Scan for the cell matching the given text and deliver its (x, y) coordinate at center. 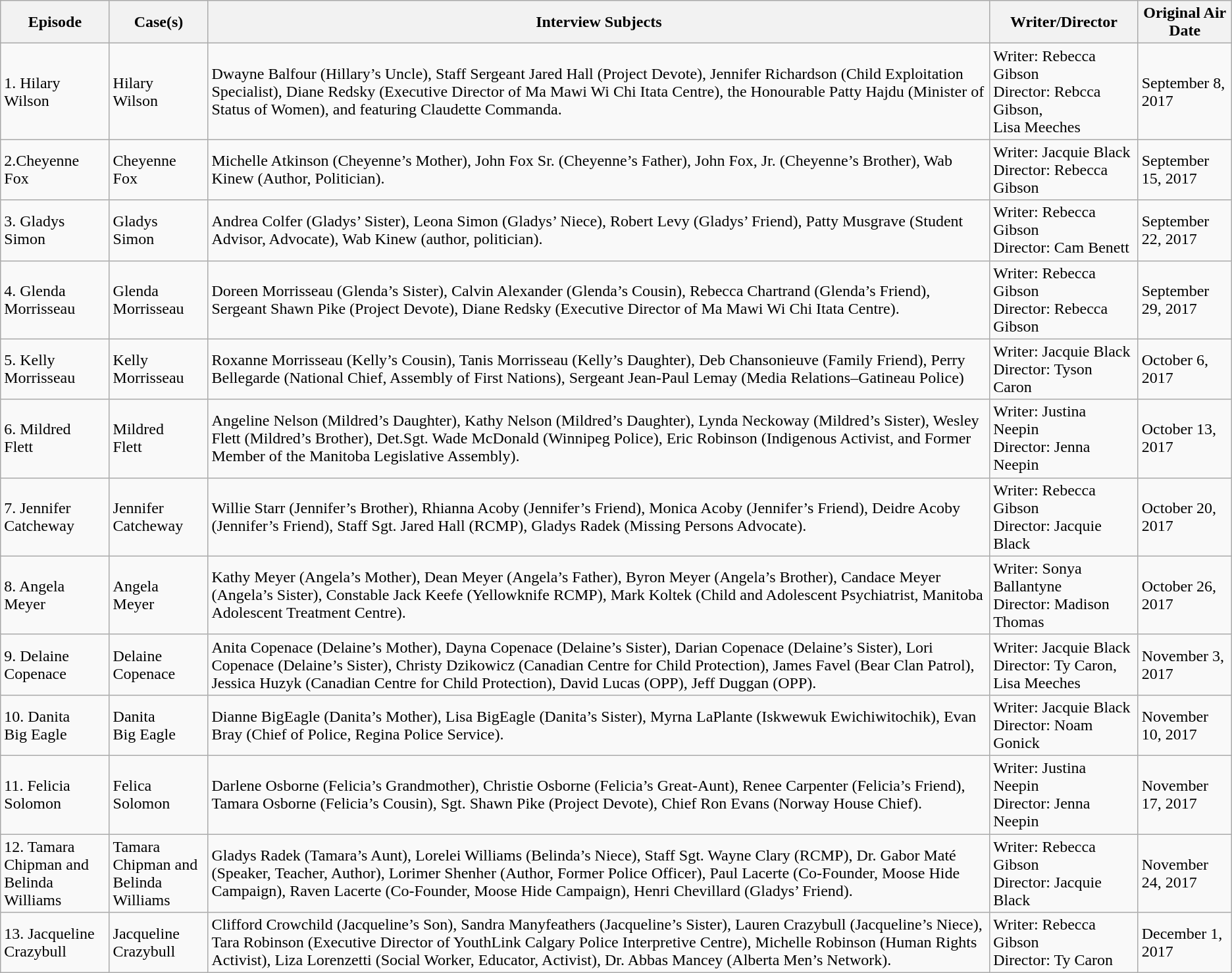
MildredFlett (159, 438)
2.CheyenneFox (55, 170)
Michelle Atkinson (Cheyenne’s Mother), John Fox Sr. (Cheyenne’s Father), John Fox, Jr. (Cheyenne’s Brother), Wab Kinew (Author, Politician). (599, 170)
Writer: Rebecca GibsonDirector: Cam Benett (1064, 230)
1. HilaryWilson (55, 91)
Episode (55, 22)
HilaryWilson (159, 91)
Jacqueline Crazybull (159, 943)
November 3, 2017 (1185, 664)
8. AngelaMeyer (55, 595)
5. KellyMorrisseau (55, 369)
September 8, 2017 (1185, 91)
September 15, 2017 (1185, 170)
November 10, 2017 (1185, 725)
Case(s) (159, 22)
October 6, 2017 (1185, 369)
October 20, 2017 (1185, 517)
October 26, 2017 (1185, 595)
GladysSimon (159, 230)
9. DelaineCopenace (55, 664)
FelicaSolomon (159, 795)
December 1, 2017 (1185, 943)
Tamara Chipman andBelinda Williams (159, 874)
November 17, 2017 (1185, 795)
Writer: Rebecca GibsonDirector: Rebecca Gibson (1064, 300)
September 29, 2017 (1185, 300)
3. GladysSimon (55, 230)
Original Air Date (1185, 22)
Writer: Rebecca GibsonDirector: Ty Caron (1064, 943)
Interview Subjects (599, 22)
Writer: Jacquie BlackDirector: Noam Gonick (1064, 725)
6. MildredFlett (55, 438)
13. Jacqueline Crazybull (55, 943)
DelaineCopenace (159, 664)
Writer: Jacquie BlackDirector: Tyson Caron (1064, 369)
Writer: Jacquie BlackDirector: Rebecca Gibson (1064, 170)
Writer/Director (1064, 22)
7. JenniferCatcheway (55, 517)
4. GlendaMorrisseau (55, 300)
CheyenneFox (159, 170)
KellyMorrisseau (159, 369)
AngelaMeyer (159, 595)
12. Tamara Chipman andBelinda Williams (55, 874)
GlendaMorrisseau (159, 300)
JenniferCatcheway (159, 517)
Writer: Sonya BallantyneDirector: Madison Thomas (1064, 595)
DanitaBig Eagle (159, 725)
September 22, 2017 (1185, 230)
10. DanitaBig Eagle (55, 725)
Writer: Rebecca GibsonDirector: Rebcca Gibson,Lisa Meeches (1064, 91)
Writer: Jacquie BlackDirector: Ty Caron, Lisa Meeches (1064, 664)
11. FeliciaSolomon (55, 795)
October 13, 2017 (1185, 438)
November 24, 2017 (1185, 874)
